Provide the [X, Y] coordinate of the cell's center where the given text is located.  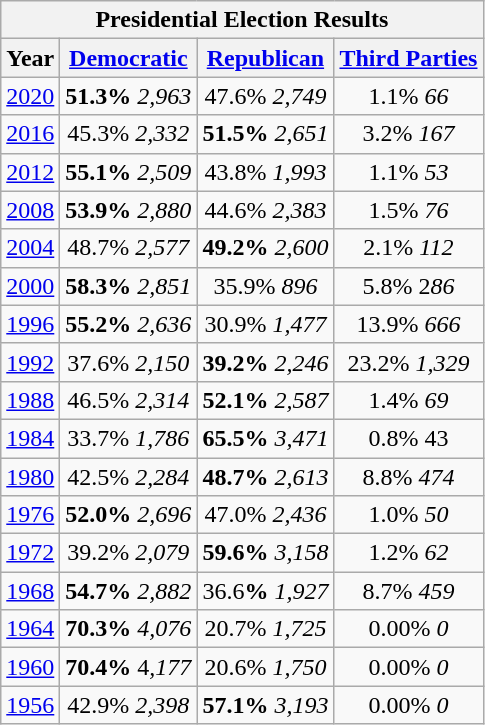
39.2% 2,246 [266, 362]
2012 [30, 172]
54.7% 2,882 [128, 591]
42.9% 2,398 [128, 705]
1.1% 66 [408, 96]
8.7% 459 [408, 591]
Presidential Election Results [242, 20]
55.2% 2,636 [128, 324]
42.5% 2,284 [128, 477]
52.0% 2,696 [128, 515]
2008 [30, 210]
58.3% 2,851 [128, 286]
2004 [30, 248]
43.8% 1,993 [266, 172]
2016 [30, 134]
53.9% 2,880 [128, 210]
23.2% 1,329 [408, 362]
2000 [30, 286]
65.5% 3,471 [266, 438]
37.6% 2,150 [128, 362]
1980 [30, 477]
20.6% 1,750 [266, 667]
46.5% 2,314 [128, 400]
1.0% 50 [408, 515]
8.8% 474 [408, 477]
51.5% 2,651 [266, 134]
1992 [30, 362]
1968 [30, 591]
1.2% 62 [408, 553]
1976 [30, 515]
0.8% 43 [408, 438]
48.7% 2,613 [266, 477]
Third Parties [408, 58]
Year [30, 58]
39.2% 2,079 [128, 553]
57.1% 3,193 [266, 705]
55.1% 2,509 [128, 172]
48.7% 2,577 [128, 248]
Democratic [128, 58]
70.3% 4,076 [128, 629]
52.1% 2,587 [266, 400]
2.1% 112 [408, 248]
1996 [30, 324]
2020 [30, 96]
36.6% 1,927 [266, 591]
47.6% 2,749 [266, 96]
Republican [266, 58]
3.2% 167 [408, 134]
1.4% 69 [408, 400]
59.6% 3,158 [266, 553]
1972 [30, 553]
44.6% 2,383 [266, 210]
33.7% 1,786 [128, 438]
47.0% 2,436 [266, 515]
13.9% 666 [408, 324]
51.3% 2,963 [128, 96]
1.5% 76 [408, 210]
49.2% 2,600 [266, 248]
35.9% 896 [266, 286]
1960 [30, 667]
5.8% 286 [408, 286]
1.1% 53 [408, 172]
1964 [30, 629]
45.3% 2,332 [128, 134]
20.7% 1,725 [266, 629]
70.4% 4,177 [128, 667]
1988 [30, 400]
30.9% 1,477 [266, 324]
1956 [30, 705]
1984 [30, 438]
